Capture the cell that displays the provided text and extract its [X, Y] central coordinate. 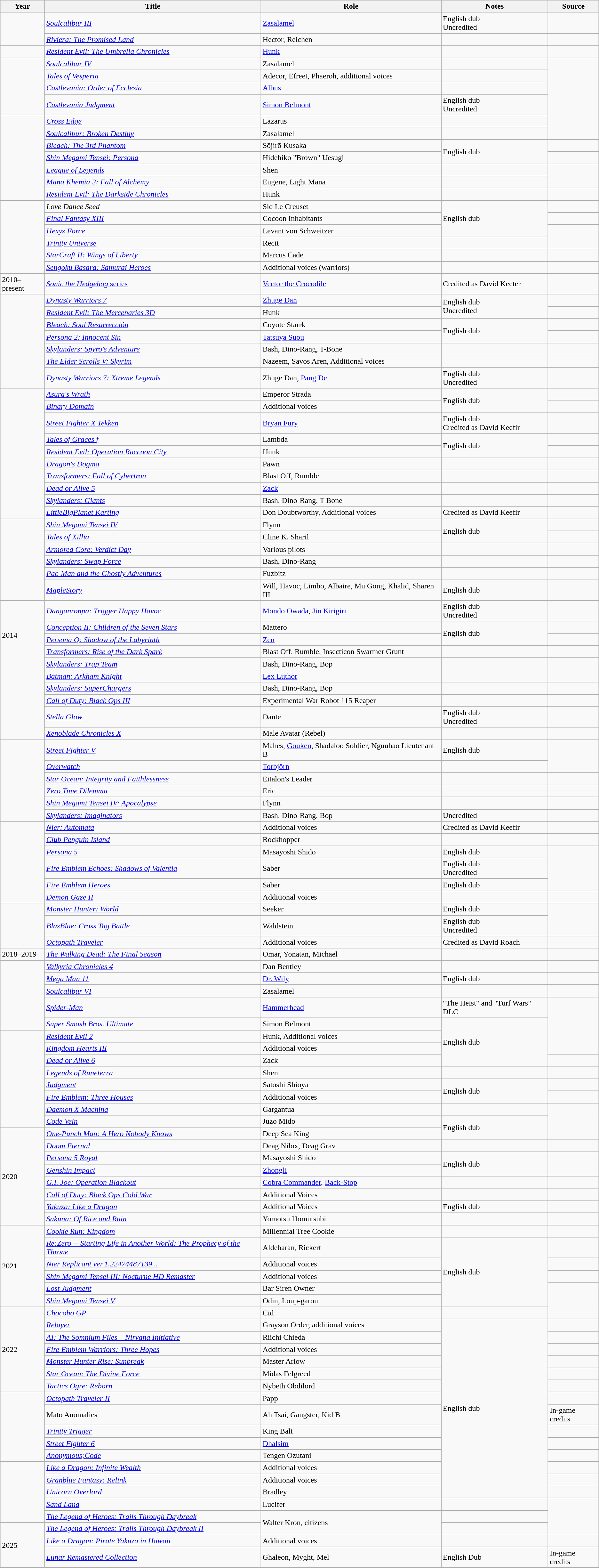
Nier: Automata [153, 828]
Shin Megami Tensei IV: Apocalypse [153, 803]
Octopath Traveler [153, 942]
Lambda [351, 440]
Adecor, Efreet, Phaeroh, additional voices [351, 76]
MapleStory [153, 590]
BlazBlue: Cross Tag Battle [153, 926]
The Elder Scrolls V: Skyrim [153, 361]
LittleBigPlanet Karting [153, 513]
Dead or Alive 6 [153, 1061]
Source [573, 6]
Emperor Strada [351, 394]
Seeker [351, 909]
Nybeth Obdilord [351, 1386]
Deag Nilox, Deag Grav [351, 1146]
Dr. Wily [351, 979]
Papp [351, 1398]
Anonymous;Code [153, 1456]
Master Arlow [351, 1362]
Transformers: Rise of the Dark Spark [153, 652]
Dhalsim [351, 1443]
Bleach: Soul Resurrección [153, 325]
Satoshi Shioya [351, 1085]
Spider-Man [153, 1007]
Sengoku Basara: Samurai Heroes [153, 267]
Skylanders: Imaginators [153, 815]
Kingdom Hearts III [153, 1048]
Octopath Traveler II [153, 1398]
2025 [22, 1545]
Skylanders: Spyro's Adventure [153, 349]
Cid [351, 1313]
Granblue Fantasy: Relink [153, 1480]
Millennial Tree Cookie [351, 1231]
Armored Core: Verdict Day [153, 549]
2021 [22, 1266]
Tatsuya Suou [351, 337]
Club Penguin Island [153, 840]
Bleach: The 3rd Phantom [153, 145]
Zhuge Dan, Pang De [351, 378]
Resident Evil 2 [153, 1036]
Resident Evil: The Mercenaries 3D [153, 312]
Midas Felgreed [351, 1374]
Sakuna: Of Rice and Ruin [153, 1219]
"The Heist" and "Turf Wars" DLC [495, 1007]
The Walking Dead: The Final Season [153, 954]
Fire Emblem Heroes [153, 885]
Overwatch [153, 766]
Fire Emblem Echoes: Shadows of Valentia [153, 868]
Hector, Reichen [351, 39]
Riviera: The Promised Land [153, 39]
Resident Evil: The Umbrella Chronicles [153, 52]
2014 [22, 635]
Conception II: Children of the Seven Stars [153, 627]
Trinity Trigger [153, 1431]
Batman: Arkham Knight [153, 676]
Lex Luthor [351, 676]
Uncredited [495, 815]
Zen [351, 640]
Like a Dragon: Pirate Yakuza in Hawaii [153, 1541]
Omar, Yonatan, Michael [351, 954]
Zhongli [351, 1170]
Sonic the Hedgehog series [153, 284]
Persona 2: Innocent Sin [153, 337]
Cookie Run: Kingdom [153, 1231]
Tales of Graces f [153, 440]
Skylanders: Trap Team [153, 664]
Demon Gaze II [153, 897]
Rockhopper [351, 840]
Dynasty Warriors 7: Xtreme Legends [153, 378]
Soulcalibur IV [153, 64]
Binary Domain [153, 407]
Street Fighter X Tekken [153, 423]
Sid Le Creuset [351, 206]
Mato Anomalies [153, 1414]
Cocoon Inhabitants [351, 219]
Monster Hunter Rise: Sunbreak [153, 1362]
Marcus Cade [351, 255]
Castlevania: Order of Ecclesia [153, 88]
Skylanders: Giants [153, 500]
English dubCredited as David Keefir [495, 423]
Recit [351, 243]
Pawn [351, 464]
2010–present [22, 284]
Shin Megami Tensei IV [153, 525]
Xenoblade Chronicles X [153, 733]
Lunar Remastered Collection [153, 1557]
Aldebaran, Rickert [351, 1248]
Albus [351, 88]
Star Ocean: The Divine Force [153, 1374]
Persona 5 [153, 852]
Zhuge Dan [351, 300]
Super Smash Bros. Ultimate [153, 1024]
English Dub [495, 1557]
Tales of Xillia [153, 537]
Fuzbitz [351, 573]
Mondo Owada, Jin Kirigiri [351, 611]
Torbjörn [351, 766]
Tengen Ozutani [351, 1456]
Danganronpa: Trigger Happy Havoc [153, 611]
One-Punch Man: A Hero Nobody Knows [153, 1134]
Persona 5 Royal [153, 1158]
Lucifer [351, 1504]
King Balt [351, 1431]
2022 [22, 1349]
Role [351, 6]
The Legend of Heroes: Trails Through Daybreak II [153, 1529]
Resident Evil: The Darkside Chronicles [153, 194]
Re:Zero − Starting Life in Another World: The Prophecy of the Throne [153, 1248]
Transformers: Fall of Cybertron [153, 476]
Deep Sea King [351, 1134]
Sand Land [153, 1504]
Bar Siren Owner [351, 1289]
Judgment [153, 1085]
Vector the Crocodile [351, 284]
Dynasty Warriors 7 [153, 300]
Blast Off, Rumble [351, 476]
Monster Hunter: World [153, 909]
Castlevania Judgment [153, 104]
Stella Glow [153, 717]
Nazeem, Savos Aren, Additional voices [351, 361]
League of Legends [153, 170]
Soulcalibur: Broken Destiny [153, 133]
Tales of Vesperia [153, 76]
Eugene, Light Mana [351, 182]
AI: The Somnium Files – Nirvana Initiative [153, 1337]
Additional voices (warriors) [351, 267]
Skylanders: SuperChargers [153, 688]
Final Fantasy XIII [153, 219]
Mahes, Gouken, Shadaloo Soldier, Nguuhao Lieutenant B [351, 750]
Persona Q: Shadow of the Labyrinth [153, 640]
Ah Tsai, Gangster, Kid B [351, 1414]
Cobra Commander, Back-Stop [351, 1182]
Bash, Dino-Rang [351, 561]
Eitalon's Leader [351, 779]
Tactics Ogre: Reborn [153, 1386]
Call of Duty: Black Ops Cold War [153, 1194]
Credited as David Keeter [495, 284]
Valkyria Chronicles 4 [153, 966]
Relayer [153, 1325]
Blast Off, Rumble, Insecticon Swarmer Grunt [351, 652]
Dead or Alive 5 [153, 488]
Unicorn Overlord [153, 1492]
Juzo Mido [351, 1121]
Street Fighter 6 [153, 1443]
Fire Emblem Warriors: Three Hopes [153, 1349]
Mana Khemia 2: Fall of Alchemy [153, 182]
Soulcalibur III [153, 23]
Year [22, 6]
Pac-Man and the Ghostly Adventures [153, 573]
Code Vein [153, 1121]
Trinity Universe [153, 243]
Riichi Chieda [351, 1337]
Sōjirō Kusaka [351, 145]
Odin, Loup-garou [351, 1301]
Lost Judgment [153, 1289]
Various pilots [351, 549]
Fire Emblem: Three Houses [153, 1097]
Daemon X Machina [153, 1109]
Hunk, Additional voices [351, 1036]
Like a Dragon: Infinite Wealth [153, 1468]
Will, Havoc, Limbo, Albaire, Mu Gong, Khalid, Sharen III [351, 590]
Skylanders: Swap Force [153, 561]
Cline K. Sharil [351, 537]
Soulcalibur VI [153, 991]
Gargantua [351, 1109]
Bryan Fury [351, 423]
Male Avatar (Rebel) [351, 733]
Call of Duty: Black Ops III [153, 700]
Walter Kron, citizens [351, 1523]
Coyote Starrk [351, 325]
The Legend of Heroes: Trails Through Daybreak [153, 1516]
Eric [351, 791]
Dan Bentley [351, 966]
Shin Megami Tensei V [153, 1301]
Yakuza: Like a Dragon [153, 1207]
Legends of Runeterra [153, 1073]
G.I. Joe: Operation Blackout [153, 1182]
Zero Time Dilemma [153, 791]
Chocobo GP [153, 1313]
Levant von Schweitzer [351, 231]
Hidehiko "Brown" Uesugi [351, 158]
Hexyz Force [153, 231]
StarCraft II: Wings of Liberty [153, 255]
Experimental War Robot 115 Reaper [351, 700]
Dante [351, 717]
Notes [495, 6]
Star Ocean: Integrity and Faithlessness [153, 779]
Shin Megami Tensei III: Nocturne HD Remaster [153, 1276]
Doom Eternal [153, 1146]
Love Dance Seed [153, 206]
Mega Man 11 [153, 979]
2020 [22, 1176]
Hammerhead [351, 1007]
Shin Megami Tensei: Persona [153, 158]
Waldstein [351, 926]
Resident Evil: Operation Raccoon City [153, 452]
Ghaleon, Myght, Mel [351, 1557]
Asura's Wrath [153, 394]
Nier Replicant ver.1.22474487139... [153, 1264]
Street Fighter V [153, 750]
Don Doubtworthy, Additional voices [351, 513]
Yomotsu Homutsubi [351, 1219]
Lazarus [351, 121]
Title [153, 6]
Bradley [351, 1492]
Grayson Order, additional voices [351, 1325]
Credited as David Roach [495, 942]
Mattero [351, 627]
Genshin Impact [153, 1170]
2018–2019 [22, 954]
Dragon's Dogma [153, 464]
Cross Edge [153, 121]
